Return [x, y] of the center of cell containing provided text 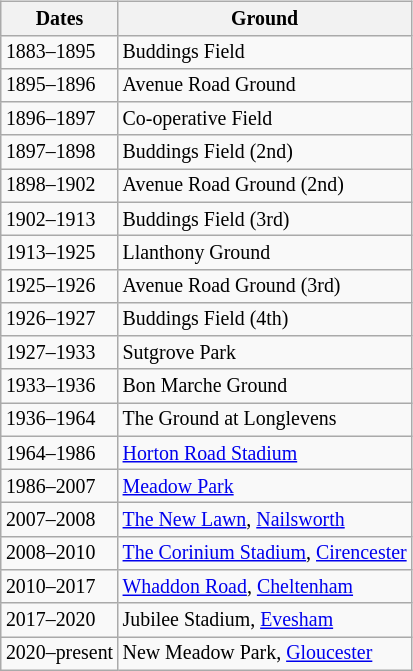
2017–2020 [60, 620]
Buddings Field (2nd) [265, 152]
1925–1926 [60, 286]
Co-operative Field [265, 118]
Whaddon Road, Cheltenham [265, 586]
Jubilee Stadium, Evesham [265, 620]
The Ground at Longlevens [265, 420]
Llanthony Ground [265, 252]
Buddings Field [265, 52]
1897–1898 [60, 152]
Buddings Field (3rd) [265, 218]
2008–2010 [60, 552]
2007–2008 [60, 520]
The Corinium Stadium, Cirencester [265, 552]
1936–1964 [60, 420]
2020–present [60, 654]
1902–1913 [60, 218]
Ground [265, 18]
Meadow Park [265, 486]
1913–1925 [60, 252]
Avenue Road Ground (3rd) [265, 286]
Sutgrove Park [265, 352]
1896–1897 [60, 118]
1898–1902 [60, 186]
Buddings Field (4th) [265, 318]
Avenue Road Ground [265, 84]
1895–1896 [60, 84]
Avenue Road Ground (2nd) [265, 186]
1986–2007 [60, 486]
Dates [60, 18]
1926–1927 [60, 318]
Bon Marche Ground [265, 386]
New Meadow Park, Gloucester [265, 654]
Horton Road Stadium [265, 452]
1933–1936 [60, 386]
2010–2017 [60, 586]
The New Lawn, Nailsworth [265, 520]
1883–1895 [60, 52]
1927–1933 [60, 352]
1964–1986 [60, 452]
